From the cell containing the given text, extract its center point as (x, y) coordinate. 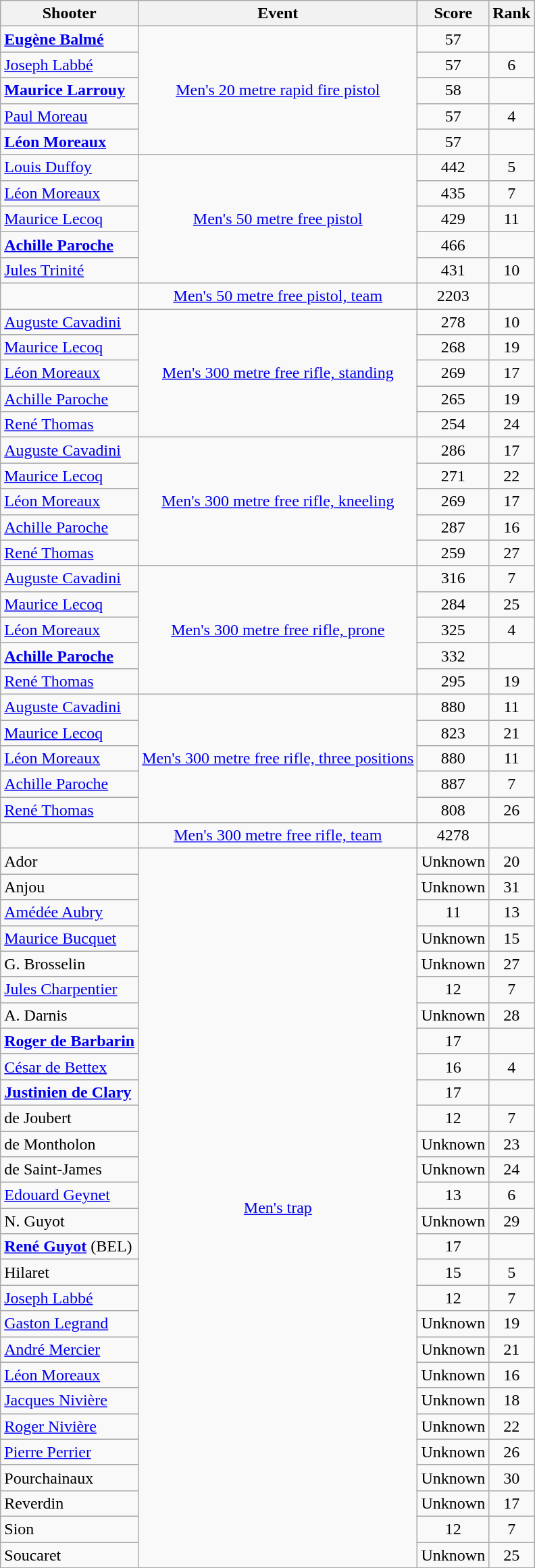
429 (453, 219)
20 (512, 861)
Men's 300 metre free rifle, team (278, 836)
435 (453, 193)
Jules Charpentier (70, 990)
Gaston Legrand (70, 1324)
Anjou (70, 887)
André Mercier (70, 1349)
28 (512, 1015)
Maurice Bucquet (70, 938)
A. Darnis (70, 1015)
Pourchainaux (70, 1478)
29 (512, 1221)
César de Bettex (70, 1066)
Men's 300 metre free rifle, kneeling (278, 502)
Men's 50 metre free pistol (278, 219)
466 (453, 244)
265 (453, 399)
58 (453, 90)
Reverdin (70, 1503)
Men's 50 metre free pistol, team (278, 296)
Men's trap (278, 1208)
278 (453, 322)
316 (453, 578)
Men's 20 metre rapid fire pistol (278, 90)
Jules Trinité (70, 270)
René Guyot (BEL) (70, 1247)
332 (453, 655)
Pierre Perrier (70, 1452)
18 (512, 1401)
G. Brosselin (70, 964)
808 (453, 810)
Men's 300 metre free rifle, standing (278, 373)
Roger de Barbarin (70, 1041)
Jacques Nivière (70, 1401)
Event (278, 13)
Amédée Aubry (70, 913)
Men's 300 metre free rifle, three positions (278, 758)
de Saint-James (70, 1170)
30 (512, 1478)
295 (453, 681)
Eugène Balmé (70, 39)
Rank (512, 13)
31 (512, 887)
Score (453, 13)
271 (453, 476)
Paul Moreau (70, 116)
Edouard Geynet (70, 1195)
4278 (453, 836)
287 (453, 527)
Shooter (70, 13)
23 (512, 1144)
Soucaret (70, 1555)
de Joubert (70, 1118)
442 (453, 167)
Hilaret (70, 1272)
Maurice Larrouy (70, 90)
887 (453, 784)
Men's 300 metre free rifle, prone (278, 630)
325 (453, 630)
Justinien de Clary (70, 1092)
2203 (453, 296)
259 (453, 553)
Sion (70, 1529)
268 (453, 348)
284 (453, 604)
286 (453, 450)
823 (453, 732)
254 (453, 425)
Louis Duffoy (70, 167)
Roger Nivière (70, 1426)
Ador (70, 861)
431 (453, 270)
N. Guyot (70, 1221)
de Montholon (70, 1144)
